Provide the [X, Y] coordinate of the cell's center where the given text is located.  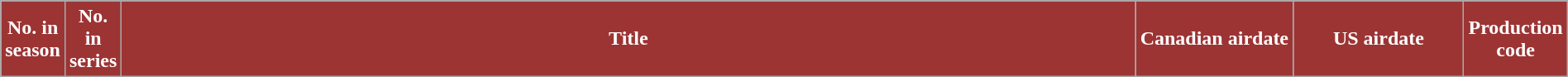
No. inseries [93, 39]
US airdate [1379, 39]
Production code [1515, 39]
No. inseason [33, 39]
Canadian airdate [1214, 39]
Title [629, 39]
